Pinpoint the cell where the given text exists, returning its [x, y] midpoint coordinate. 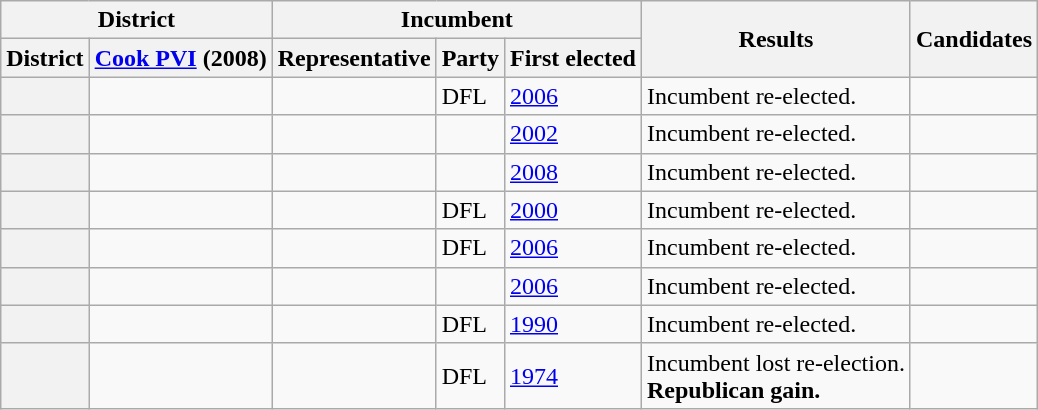
Candidates [974, 39]
1974 [572, 376]
Results [776, 39]
Cook PVI (2008) [180, 58]
Party [470, 58]
2000 [572, 210]
2002 [572, 134]
Representative [354, 58]
2008 [572, 172]
Incumbent [456, 20]
Incumbent lost re-election.Republican gain. [776, 376]
1990 [572, 324]
First elected [572, 58]
